Return the (X, Y) coordinate for the center point of the cell that contains the specified text.  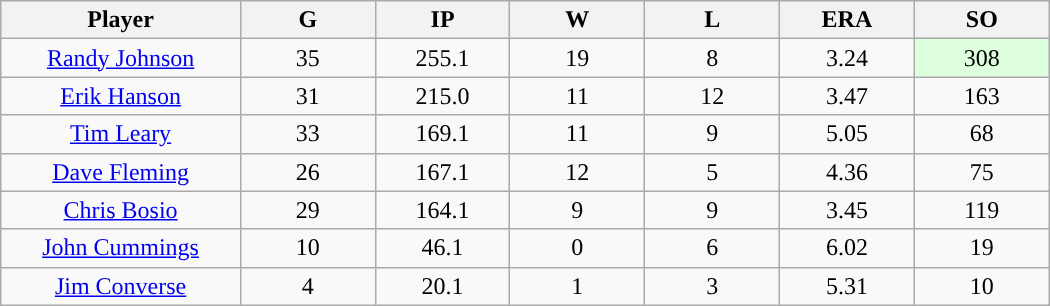
163 (982, 96)
46.1 (442, 248)
308 (982, 58)
33 (308, 134)
Dave Fleming (121, 172)
3.45 (848, 210)
Chris Bosio (121, 210)
29 (308, 210)
4.36 (848, 172)
3.24 (848, 58)
3.47 (848, 96)
Player (121, 20)
31 (308, 96)
G (308, 20)
0 (578, 248)
SO (982, 20)
Randy Johnson (121, 58)
6 (712, 248)
75 (982, 172)
5 (712, 172)
8 (712, 58)
Jim Converse (121, 286)
35 (308, 58)
215.0 (442, 96)
20.1 (442, 286)
5.31 (848, 286)
ERA (848, 20)
26 (308, 172)
1 (578, 286)
6.02 (848, 248)
Erik Hanson (121, 96)
John Cummings (121, 248)
IP (442, 20)
Tim Leary (121, 134)
167.1 (442, 172)
164.1 (442, 210)
L (712, 20)
68 (982, 134)
169.1 (442, 134)
5.05 (848, 134)
119 (982, 210)
255.1 (442, 58)
3 (712, 286)
W (578, 20)
4 (308, 286)
